Provide the (X, Y) coordinate of the cell's center where the given text is located.  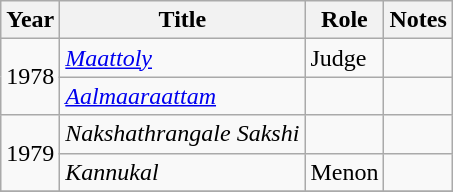
Kannukal (182, 172)
Maattoly (182, 58)
Year (30, 20)
Menon (344, 172)
Notes (418, 20)
1979 (30, 153)
Nakshathrangale Sakshi (182, 134)
Role (344, 20)
Aalmaaraattam (182, 96)
Title (182, 20)
Judge (344, 58)
1978 (30, 77)
